Output the [x, y] coordinate of the center of the cell containing the given text.  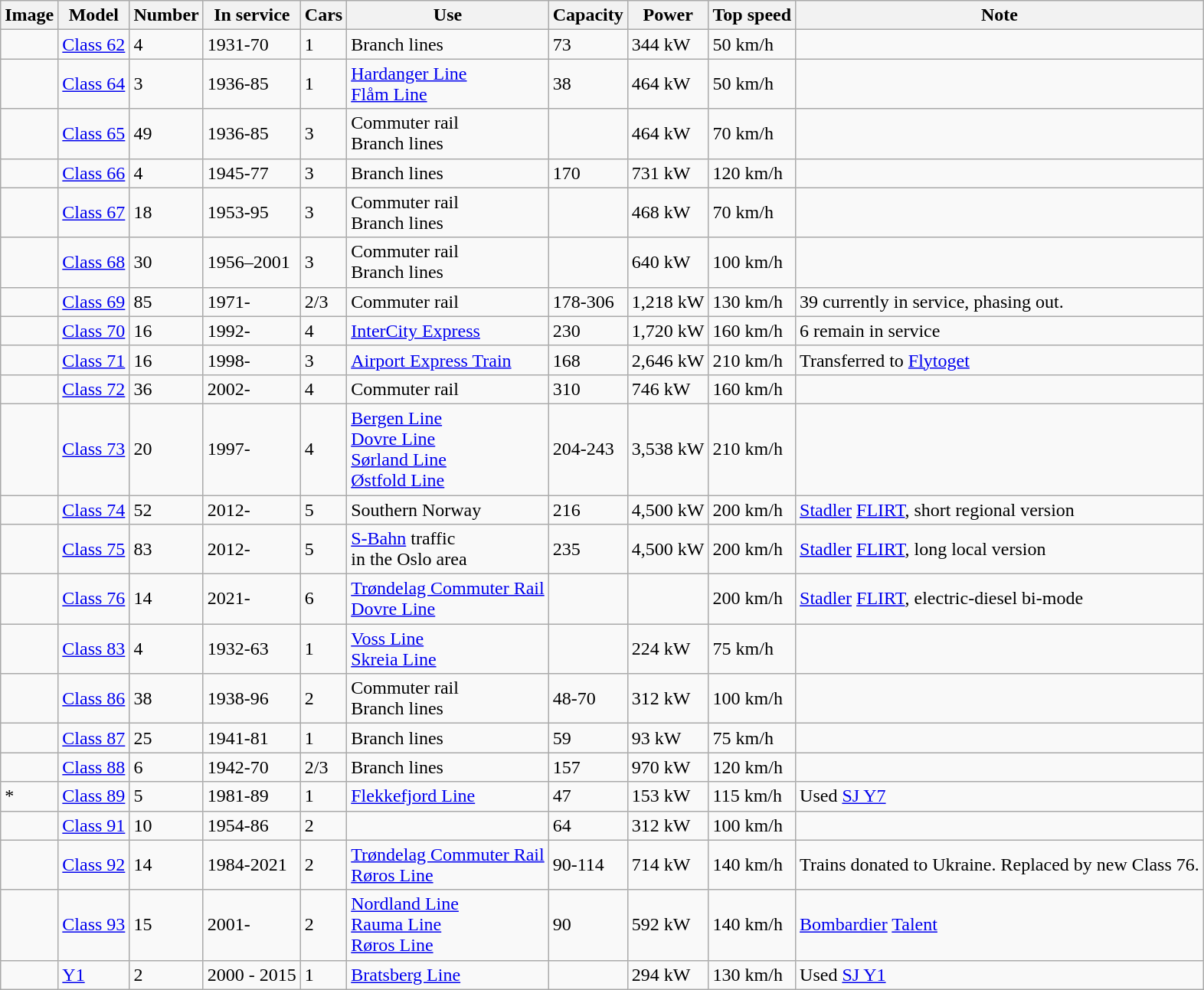
48-70 [588, 698]
Class 86 [93, 698]
1942-70 [251, 767]
Used SJ Y1 [1000, 975]
Class 66 [93, 173]
Class 64 [93, 84]
10 [166, 825]
970 kW [668, 767]
83 [166, 550]
Class 93 [93, 925]
Trains donated to Ukraine. Replaced by new Class 76. [1000, 865]
1938-96 [251, 698]
1932-63 [251, 649]
Class 92 [93, 865]
Nordland LineRauma LineRøros Line [448, 925]
Stadler FLIRT, short regional version [1000, 509]
468 kW [668, 213]
25 [166, 738]
Class 75 [93, 550]
Bergen LineDovre LineSørland LineØstfold Line [448, 449]
Stadler FLIRT, electric-diesel bi-mode [1000, 599]
6 remain in service [1000, 331]
Class 65 [93, 133]
714 kW [668, 865]
Class 62 [93, 44]
310 [588, 389]
230 [588, 331]
36 [166, 389]
1971- [251, 302]
Note [1000, 15]
85 [166, 302]
2000 - 2015 [251, 975]
Class 69 [93, 302]
InterCity Express [448, 331]
1981-89 [251, 796]
1945-77 [251, 173]
Voss LineSkreia Line [448, 649]
39 currently in service, phasing out. [1000, 302]
Image [29, 15]
1997- [251, 449]
1998- [251, 360]
Cars [323, 15]
59 [588, 738]
640 kW [668, 262]
Class 72 [93, 389]
1954-86 [251, 825]
Class 68 [93, 262]
Y1 [93, 975]
2,646 kW [668, 360]
Power [668, 15]
2001- [251, 925]
Flekkefjord Line [448, 796]
Class 67 [93, 213]
1931-70 [251, 44]
178-306 [588, 302]
1953-95 [251, 213]
1992- [251, 331]
64 [588, 825]
1984-2021 [251, 865]
1956–2001 [251, 262]
1941-81 [251, 738]
157 [588, 767]
93 kW [668, 738]
Southern Norway [448, 509]
73 [588, 44]
Class 91 [93, 825]
Class 73 [93, 449]
Transferred to Flytoget [1000, 360]
S-Bahn trafficin the Oslo area [448, 550]
Trøndelag Commuter RailDovre Line [448, 599]
294 kW [668, 975]
344 kW [668, 44]
731 kW [668, 173]
20 [166, 449]
Bratsberg Line [448, 975]
Model [93, 15]
Class 71 [93, 360]
Class 83 [93, 649]
90-114 [588, 865]
Airport Express Train [448, 360]
204-243 [588, 449]
170 [588, 173]
Capacity [588, 15]
Use [448, 15]
3,538 kW [668, 449]
1,218 kW [668, 302]
15 [166, 925]
592 kW [668, 925]
Class 76 [93, 599]
Class 74 [93, 509]
47 [588, 796]
Bombardier Talent [1000, 925]
30 [166, 262]
153 kW [668, 796]
235 [588, 550]
Used SJ Y7 [1000, 796]
224 kW [668, 649]
49 [166, 133]
1,720 kW [668, 331]
168 [588, 360]
90 [588, 925]
746 kW [668, 389]
52 [166, 509]
In service [251, 15]
216 [588, 509]
18 [166, 213]
Class 89 [93, 796]
115 km/h [752, 796]
Number [166, 15]
Trøndelag Commuter RailRøros Line [448, 865]
Class 70 [93, 331]
Top speed [752, 15]
Stadler FLIRT, long local version [1000, 550]
Class 87 [93, 738]
2002- [251, 389]
Class 88 [93, 767]
Hardanger LineFlåm Line [448, 84]
* [29, 796]
2021- [251, 599]
